Find where the given text appears and provide that cell's center as [x, y] coordinate. 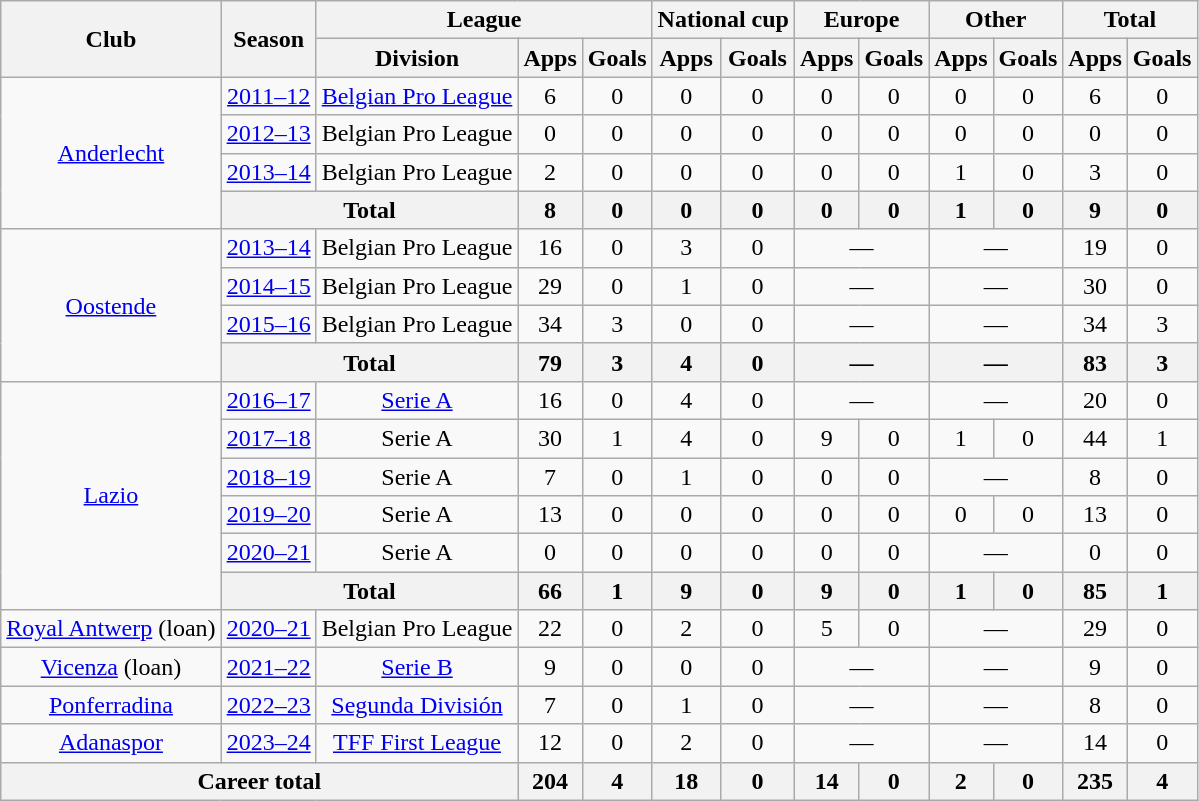
2017–18 [268, 438]
Lazio [111, 495]
83 [1095, 362]
Anderlecht [111, 153]
5 [826, 629]
Club [111, 39]
22 [550, 629]
Royal Antwerp (loan) [111, 629]
Ponferradina [111, 705]
2011–12 [268, 96]
Oostende [111, 305]
Adanaspor [111, 743]
18 [686, 781]
Serie B [417, 667]
2021–22 [268, 667]
44 [1095, 438]
204 [550, 781]
Division [417, 58]
Europe [861, 20]
Career total [260, 781]
Segunda División [417, 705]
Season [268, 39]
National cup [723, 20]
TFF First League [417, 743]
19 [1095, 248]
Vicenza (loan) [111, 667]
2014–15 [268, 286]
79 [550, 362]
2018–19 [268, 477]
2015–16 [268, 324]
2022–23 [268, 705]
2016–17 [268, 400]
235 [1095, 781]
League [484, 20]
2012–13 [268, 134]
2023–24 [268, 743]
2019–20 [268, 515]
20 [1095, 400]
85 [1095, 591]
66 [550, 591]
Other [996, 20]
12 [550, 743]
